Return the (X, Y) coordinate for the center point of the cell that contains the specified text.  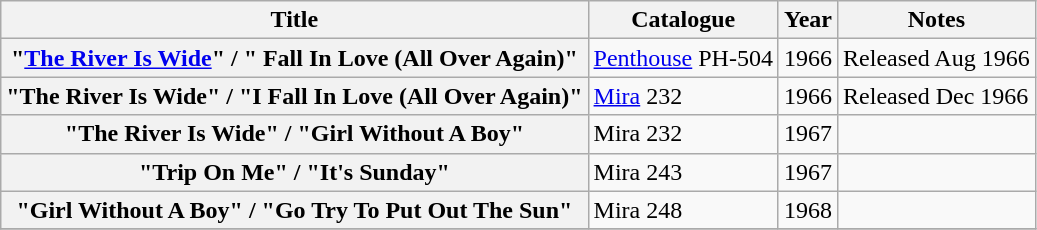
"The River Is Wide" / "I Fall In Love (All Over Again)" (294, 96)
"The River Is Wide" / "Girl Without A Boy" (294, 134)
Catalogue (683, 20)
"The River Is Wide" / " Fall In Love (All Over Again)" (294, 58)
Notes (937, 20)
Title (294, 20)
Released Aug 1966 (937, 58)
"Trip On Me" / "It's Sunday" (294, 172)
Year (808, 20)
Released Dec 1966 (937, 96)
"Girl Without A Boy" / "Go Try To Put Out The Sun" (294, 210)
Mira 243 (683, 172)
1968 (808, 210)
Penthouse PH-504 (683, 58)
Mira 248 (683, 210)
